For the text-containing cell, return its midpoint in [x, y] coordinate format. 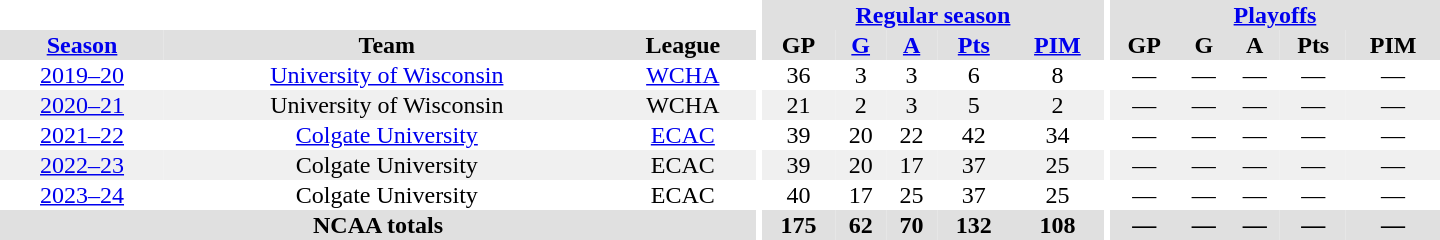
6 [974, 75]
League [683, 45]
40 [799, 195]
34 [1058, 135]
36 [799, 75]
22 [912, 135]
108 [1058, 225]
2019–20 [82, 75]
NCAA totals [378, 225]
70 [912, 225]
8 [1058, 75]
42 [974, 135]
21 [799, 105]
175 [799, 225]
2021–22 [82, 135]
2022–23 [82, 165]
2020–21 [82, 105]
62 [860, 225]
Regular season [934, 15]
Playoffs [1275, 15]
Season [82, 45]
132 [974, 225]
5 [974, 105]
Team [387, 45]
2023–24 [82, 195]
